Capture the cell that displays the provided text and extract its (X, Y) central coordinate. 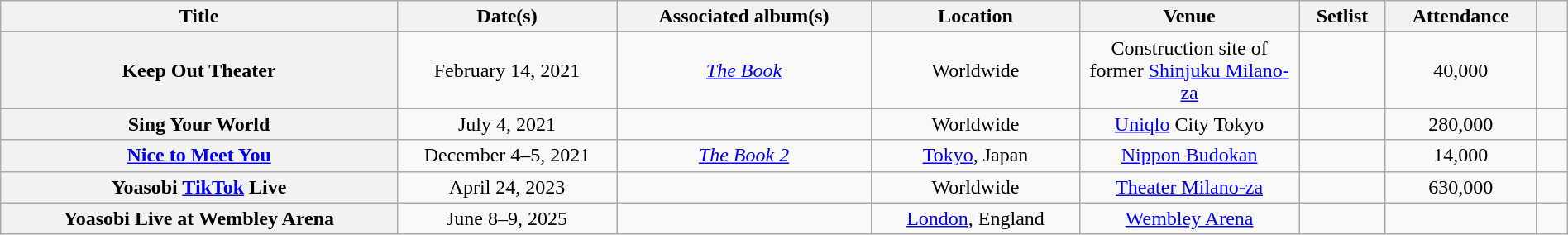
Nice to Meet You (199, 156)
280,000 (1460, 124)
Yoasobi Live at Wembley Arena (199, 218)
Setlist (1343, 17)
Nippon Budokan (1189, 156)
Location (975, 17)
London, England (975, 218)
Date(s) (506, 17)
Keep Out Theater (199, 70)
630,000 (1460, 187)
40,000 (1460, 70)
Venue (1189, 17)
Tokyo, Japan (975, 156)
Construction site of former Shinjuku Milano-za (1189, 70)
14,000 (1460, 156)
Attendance (1460, 17)
Wembley Arena (1189, 218)
The Book 2 (744, 156)
Uniqlo City Tokyo (1189, 124)
Sing Your World (199, 124)
April 24, 2023 (506, 187)
Associated album(s) (744, 17)
February 14, 2021 (506, 70)
Yoasobi TikTok Live (199, 187)
December 4–5, 2021 (506, 156)
The Book (744, 70)
June 8–9, 2025 (506, 218)
Theater Milano-za (1189, 187)
Title (199, 17)
July 4, 2021 (506, 124)
